Capture the cell that displays the provided text and extract its (x, y) central coordinate. 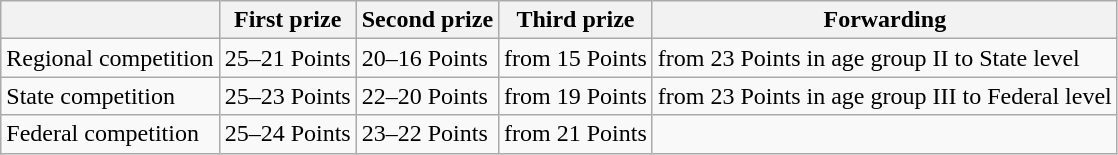
Second prize (427, 20)
Federal competition (110, 134)
from 15 Points (576, 58)
22–20 Points (427, 96)
from 21 Points (576, 134)
State competition (110, 96)
25–24 Points (288, 134)
25–21 Points (288, 58)
from 23 Points in age group III to Federal level (884, 96)
from 23 Points in age group II to State level (884, 58)
Third prize (576, 20)
Regional competition (110, 58)
23–22 Points (427, 134)
25–23 Points (288, 96)
20–16 Points (427, 58)
First prize (288, 20)
Forwarding (884, 20)
from 19 Points (576, 96)
